Find where the given text appears and provide that cell's center as [X, Y] coordinate. 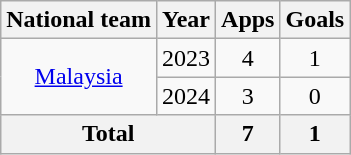
7 [248, 134]
Goals [315, 20]
4 [248, 58]
2023 [186, 58]
Apps [248, 20]
National team [79, 20]
3 [248, 96]
0 [315, 96]
Malaysia [79, 77]
2024 [186, 96]
Total [108, 134]
Year [186, 20]
